Find where the given text appears and provide that cell's center as (X, Y) coordinate. 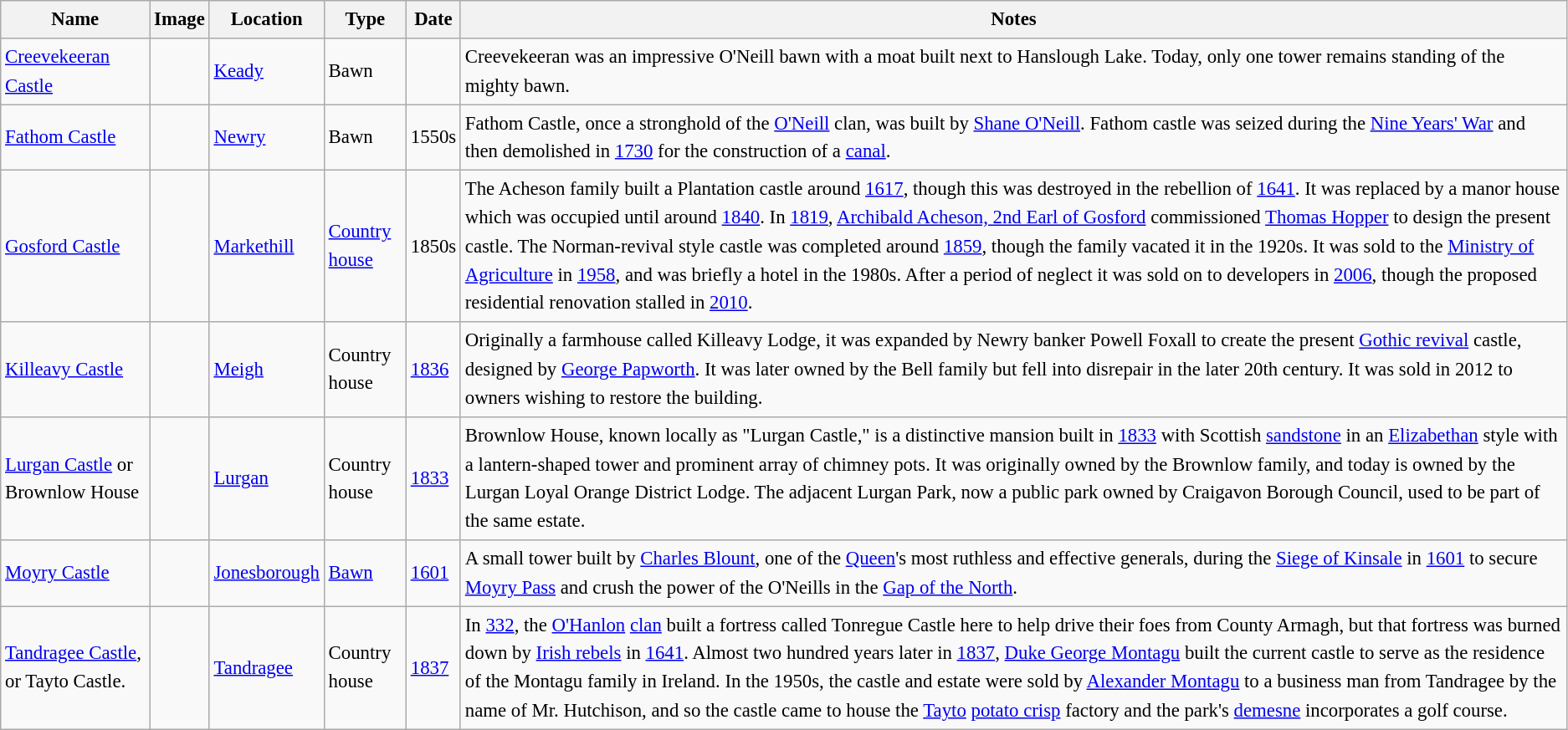
Newry (266, 137)
Creevekeeran was an impressive O'Neill bawn with a moat built next to Hanslough Lake. Today, only one tower remains standing of the mighty bawn. (1013, 72)
Creevekeeran Castle (75, 72)
Location (266, 20)
Type (365, 20)
1550s (433, 137)
Jonesborough (266, 574)
1601 (433, 574)
Meigh (266, 370)
1833 (433, 478)
Fathom Castle (75, 137)
1836 (433, 370)
Date (433, 20)
1837 (433, 667)
Keady (266, 72)
Markethill (266, 247)
Killeavy Castle (75, 370)
Gosford Castle (75, 247)
Image (179, 20)
Notes (1013, 20)
Lurgan (266, 478)
Name (75, 20)
Tandragee Castle, or Tayto Castle. (75, 667)
1850s (433, 247)
Moyry Castle (75, 574)
Tandragee (266, 667)
Lurgan Castle or Brownlow House (75, 478)
